For the text-containing cell, return its midpoint in (X, Y) coordinate format. 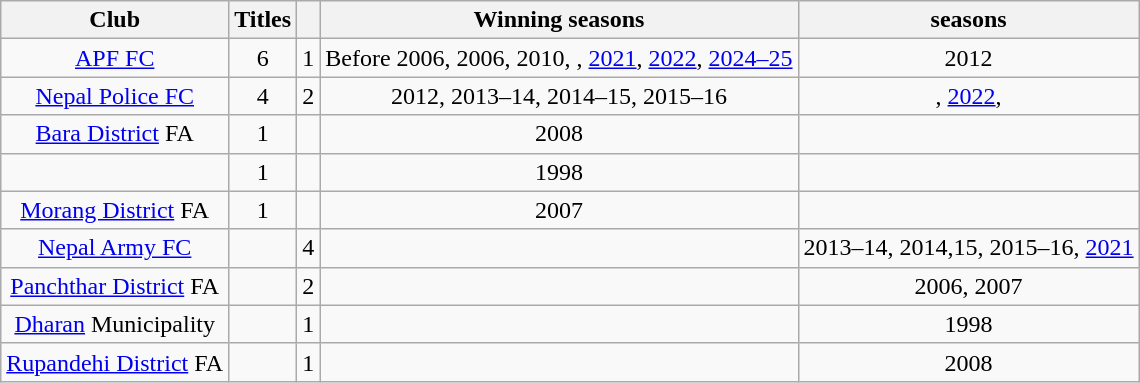
2012, 2013–14, 2014–15, 2015–16 (559, 96)
6 (263, 58)
Titles (263, 20)
Winning seasons (559, 20)
2012 (968, 58)
Dharan Municipality (115, 324)
Nepal Army FC (115, 248)
, 2022, (968, 96)
Morang District FA (115, 210)
APF FC (115, 58)
Before 2006, 2006, 2010, , 2021, 2022, 2024–25 (559, 58)
2007 (559, 210)
Club (115, 20)
2013–14, 2014,15, 2015–16, 2021 (968, 248)
Nepal Police FC (115, 96)
Bara District FA (115, 134)
seasons (968, 20)
Panchthar District FA (115, 286)
2006, 2007 (968, 286)
Rupandehi District FA (115, 362)
